From the cell containing the given text, extract its center point as [X, Y] coordinate. 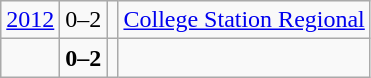
2012 [30, 20]
College Station Regional [244, 20]
